Search for the cell housing the specified text and yield its (X, Y) center coordinate. 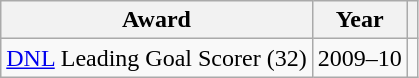
Award (156, 20)
2009–10 (360, 58)
DNL Leading Goal Scorer (32) (156, 58)
Year (360, 20)
